Scan for the cell matching the given text and deliver its (x, y) coordinate at center. 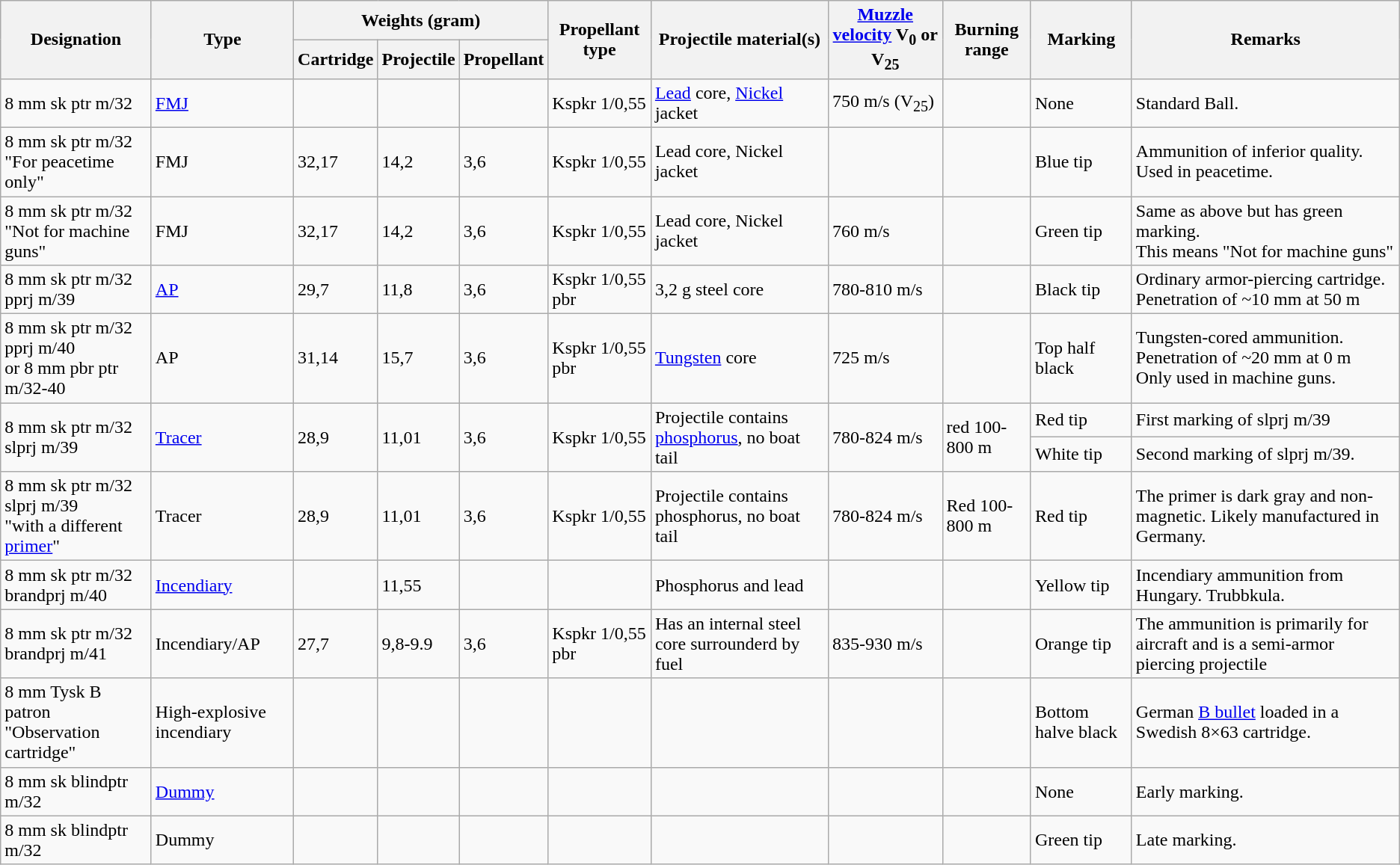
Propellant type (600, 40)
780-810 m/s (885, 290)
The ammunition is primarily for aircraft and is a semi-armor piercing projectile (1265, 644)
Incendiary (222, 585)
27,7 (336, 644)
Incendiary ammunition from Hungary. Trubbkula. (1265, 585)
Same as above but has green marking.This means "Not for machine guns" (1265, 230)
760 m/s (885, 230)
Red 100-800 m (986, 516)
Projectile (419, 59)
8 mm sk ptr m/32 slprj m/39"with a different primer" (76, 516)
29,7 (336, 290)
8 mm Tysk B patron"Observation cartridge" (76, 722)
Ammunition of inferior quality.Used in peacetime. (1265, 161)
750 m/s (V25) (885, 103)
red 100-800 m (986, 437)
31,14 (336, 359)
Cartridge (336, 59)
8 mm sk ptr m/32"For peacetime only" (76, 161)
Orange tip (1081, 644)
725 m/s (885, 359)
Tungsten-cored ammunition. Penetration of ~20 mm at 0 mOnly used in machine guns. (1265, 359)
8 mm sk ptr m/32 slprj m/39 (76, 437)
Ordinary armor-piercing cartridge. Penetration of ~10 mm at 50 m (1265, 290)
German B bullet loaded in a Swedish 8×63 cartridge. (1265, 722)
Weights (gram) (421, 20)
835-930 m/s (885, 644)
15,7 (419, 359)
3,2 g steel core (739, 290)
8 mm sk ptr m/32 pprj m/40or 8 mm pbr ptr m/32-40 (76, 359)
Bottom halve black (1081, 722)
8 mm sk ptr m/32 pprj m/39 (76, 290)
Muzzle velocity V0 or V25 (885, 40)
Marking (1081, 40)
Incendiary/AP (222, 644)
Second marking of slprj m/39. (1265, 455)
Late marking. (1265, 840)
Tungsten core (739, 359)
Remarks (1265, 40)
Designation (76, 40)
11,8 (419, 290)
Burning range (986, 40)
White tip (1081, 455)
Early marking. (1265, 791)
8 mm sk ptr m/32"Not for machine guns" (76, 230)
Type (222, 40)
Top half black (1081, 359)
First marking of slprj m/39 (1265, 420)
Projectile material(s) (739, 40)
High-explosive incendiary (222, 722)
9,8-9.9 (419, 644)
8 mm sk ptr m/32 brandprj m/41 (76, 644)
Blue tip (1081, 161)
Standard Ball. (1265, 103)
Has an internal steel core surrounderd by fuel (739, 644)
Propellant (504, 59)
Yellow tip (1081, 585)
11,55 (419, 585)
Phosphorus and lead (739, 585)
Black tip (1081, 290)
8 mm sk ptr m/32 (76, 103)
8 mm sk ptr m/32 brandprj m/40 (76, 585)
The primer is dark gray and non-magnetic. Likely manufactured in Germany. (1265, 516)
